Extract the [X, Y] coordinate from the center of the cell holding the provided text.  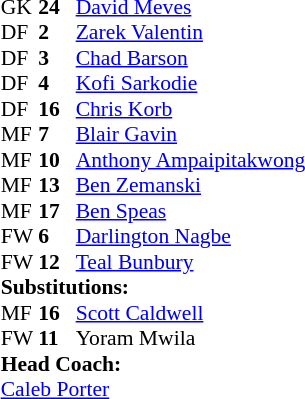
10 [57, 160]
2 [57, 33]
11 [57, 339]
4 [57, 83]
12 [57, 262]
3 [57, 58]
17 [57, 211]
13 [57, 185]
6 [57, 237]
7 [57, 135]
